Return the [x, y] coordinate for the center point of the cell that contains the specified text.  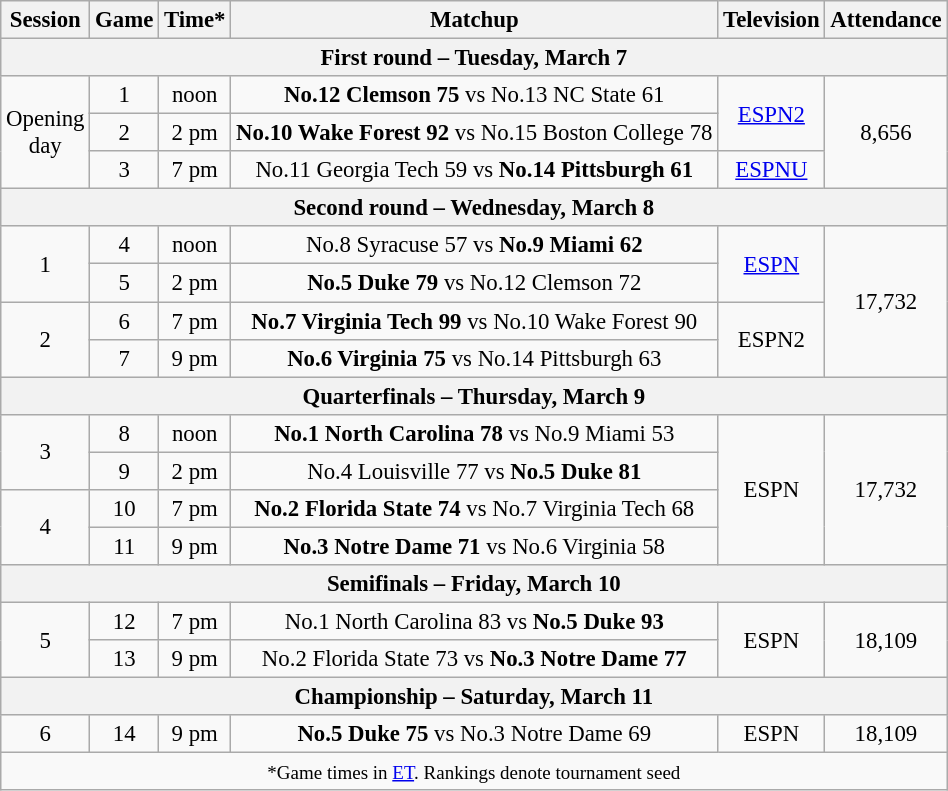
No.1 North Carolina 83 vs No.5 Duke 93 [474, 621]
Semifinals – Friday, March 10 [474, 584]
14 [124, 734]
No.8 Syracuse 57 vs No.9 Miami 62 [474, 245]
8 [124, 433]
Time* [195, 20]
Attendance [886, 20]
ESPNU [772, 170]
Matchup [474, 20]
Game [124, 20]
No.7 Virginia Tech 99 vs No.10 Wake Forest 90 [474, 321]
*Game times in ET. Rankings denote tournament seed [474, 772]
8,656 [886, 132]
No.2 Florida State 73 vs No.3 Notre Dame 77 [474, 659]
No.12 Clemson 75 vs No.13 NC State 61 [474, 95]
No.1 North Carolina 78 vs No.9 Miami 53 [474, 433]
Second round – Wednesday, March 8 [474, 208]
10 [124, 509]
Session [46, 20]
13 [124, 659]
No.6 Virginia 75 vs No.14 Pittsburgh 63 [474, 358]
No.4 Louisville 77 vs No.5 Duke 81 [474, 471]
No.2 Florida State 74 vs No.7 Virginia Tech 68 [474, 509]
Championship – Saturday, March 11 [474, 697]
11 [124, 546]
No.3 Notre Dame 71 vs No.6 Virginia 58 [474, 546]
No.5 Duke 79 vs No.12 Clemson 72 [474, 283]
No.10 Wake Forest 92 vs No.15 Boston College 78 [474, 133]
First round – Tuesday, March 7 [474, 58]
No.11 Georgia Tech 59 vs No.14 Pittsburgh 61 [474, 170]
No.5 Duke 75 vs No.3 Notre Dame 69 [474, 734]
Quarterfinals – Thursday, March 9 [474, 396]
Television [772, 20]
9 [124, 471]
7 [124, 358]
Openingday [46, 132]
12 [124, 621]
